Find where the given text appears and provide that cell's center as (x, y) coordinate. 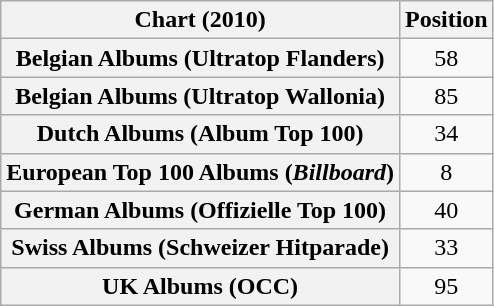
Chart (2010) (200, 20)
European Top 100 Albums (Billboard) (200, 172)
German Albums (Offizielle Top 100) (200, 210)
Swiss Albums (Schweizer Hitparade) (200, 248)
8 (446, 172)
85 (446, 96)
33 (446, 248)
Dutch Albums (Album Top 100) (200, 134)
34 (446, 134)
95 (446, 286)
UK Albums (OCC) (200, 286)
Belgian Albums (Ultratop Wallonia) (200, 96)
40 (446, 210)
Belgian Albums (Ultratop Flanders) (200, 58)
Position (446, 20)
58 (446, 58)
